Capture the cell that displays the provided text and extract its (x, y) central coordinate. 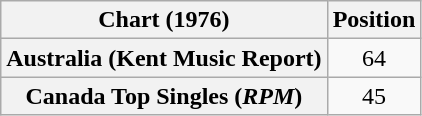
Position (374, 20)
Australia (Kent Music Report) (164, 58)
Chart (1976) (164, 20)
64 (374, 58)
45 (374, 96)
Canada Top Singles (RPM) (164, 96)
